For the text-containing cell, return its midpoint in [X, Y] coordinate format. 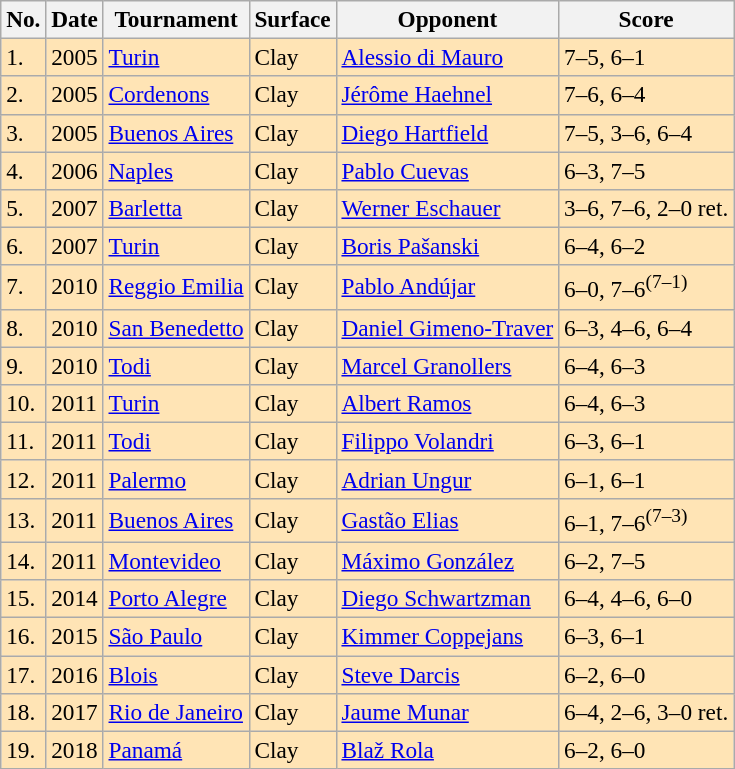
San Benedetto [176, 328]
Blois [176, 674]
7. [24, 287]
Daniel Gimeno-Traver [448, 328]
10. [24, 403]
Surface [292, 19]
5. [24, 208]
2017 [74, 712]
Porto Alegre [176, 599]
7–5, 6–1 [646, 57]
12. [24, 479]
6–4, 6–2 [646, 246]
Gastão Elias [448, 520]
4. [24, 170]
14. [24, 561]
19. [24, 750]
6–0, 7–6(7–1) [646, 287]
2015 [74, 636]
Panamá [176, 750]
16. [24, 636]
6–4, 2–6, 3–0 ret. [646, 712]
7–5, 3–6, 6–4 [646, 133]
Pablo Cuevas [448, 170]
2018 [74, 750]
Reggio Emilia [176, 287]
7–6, 6–4 [646, 95]
Naples [176, 170]
Opponent [448, 19]
Máximo González [448, 561]
6–2, 7–5 [646, 561]
Score [646, 19]
6–3, 7–5 [646, 170]
18. [24, 712]
Barletta [176, 208]
6–4, 4–6, 6–0 [646, 599]
Palermo [176, 479]
6–3, 4–6, 6–4 [646, 328]
Montevideo [176, 561]
Tournament [176, 19]
Kimmer Coppejans [448, 636]
Pablo Andújar [448, 287]
Blaž Rola [448, 750]
15. [24, 599]
13. [24, 520]
1. [24, 57]
São Paulo [176, 636]
Boris Pašanski [448, 246]
6–1, 7–6(7–3) [646, 520]
11. [24, 441]
Jérôme Haehnel [448, 95]
2006 [74, 170]
Steve Darcis [448, 674]
17. [24, 674]
Adrian Ungur [448, 479]
2. [24, 95]
Marcel Granollers [448, 366]
6. [24, 246]
Albert Ramos [448, 403]
Rio de Janeiro [176, 712]
3. [24, 133]
Jaume Munar [448, 712]
3–6, 7–6, 2–0 ret. [646, 208]
Filippo Volandri [448, 441]
Werner Eschauer [448, 208]
6–1, 6–1 [646, 479]
Cordenons [176, 95]
2014 [74, 599]
Date [74, 19]
8. [24, 328]
Alessio di Mauro [448, 57]
Diego Hartfield [448, 133]
9. [24, 366]
Diego Schwartzman [448, 599]
No. [24, 19]
2016 [74, 674]
